Detect which cell encompasses the target text, then output its (x, y) center coordinate. 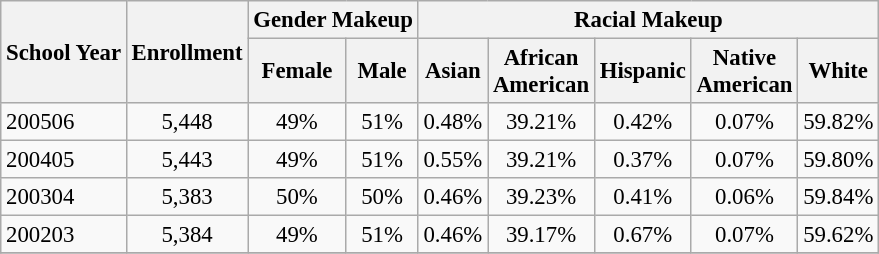
Male (382, 72)
39.23% (542, 197)
Racial Makeup (648, 20)
59.84% (838, 197)
59.62% (838, 235)
Hispanic (642, 72)
200203 (64, 235)
200405 (64, 160)
59.82% (838, 122)
Enrollment (187, 52)
5,443 (187, 160)
Female (297, 72)
200304 (64, 197)
White (838, 72)
0.37% (642, 160)
39.17% (542, 235)
200506 (64, 122)
Native American (744, 72)
5,383 (187, 197)
5,384 (187, 235)
0.41% (642, 197)
0.06% (744, 197)
0.67% (642, 235)
0.48% (452, 122)
0.55% (452, 160)
Asian (452, 72)
0.42% (642, 122)
Gender Makeup (333, 20)
School Year (64, 52)
59.80% (838, 160)
African American (542, 72)
5,448 (187, 122)
